Find where the given text appears and provide that cell's center as (x, y) coordinate. 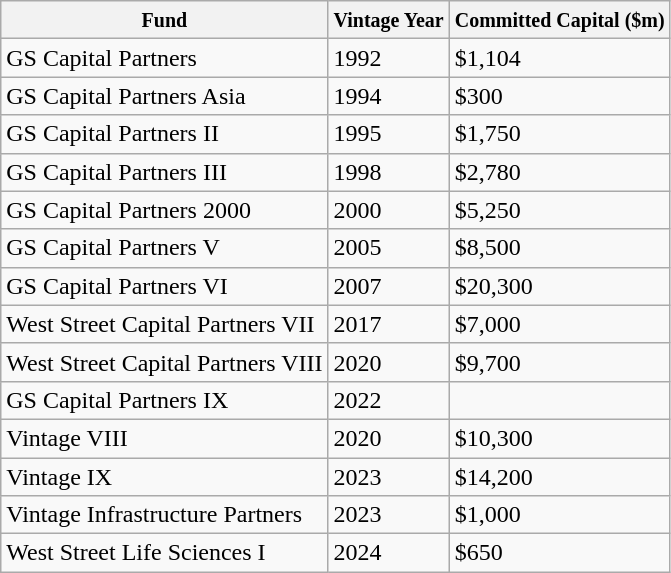
GS Capital Partners 2000 (164, 210)
$9,700 (560, 362)
2007 (388, 286)
2005 (388, 248)
$1,000 (560, 515)
GS Capital Partners V (164, 248)
2022 (388, 400)
Committed Capital ($m) (560, 20)
$7,000 (560, 324)
$2,780 (560, 172)
1998 (388, 172)
Vintage Infrastructure Partners (164, 515)
$8,500 (560, 248)
GS Capital Partners IX (164, 400)
2000 (388, 210)
$20,300 (560, 286)
GS Capital Partners III (164, 172)
$10,300 (560, 438)
1995 (388, 134)
1994 (388, 96)
$650 (560, 553)
GS Capital Partners VI (164, 286)
West Street Life Sciences I (164, 553)
GS Capital Partners II (164, 134)
Vintage Year (388, 20)
GS Capital Partners (164, 58)
Fund (164, 20)
GS Capital Partners Asia (164, 96)
2017 (388, 324)
$14,200 (560, 477)
$5,250 (560, 210)
$1,104 (560, 58)
Vintage VIII (164, 438)
Vintage IX (164, 477)
2024 (388, 553)
West Street Capital Partners VIII (164, 362)
$1,750 (560, 134)
West Street Capital Partners VII (164, 324)
1992 (388, 58)
$300 (560, 96)
